For the text-containing cell, return its midpoint in (x, y) coordinate format. 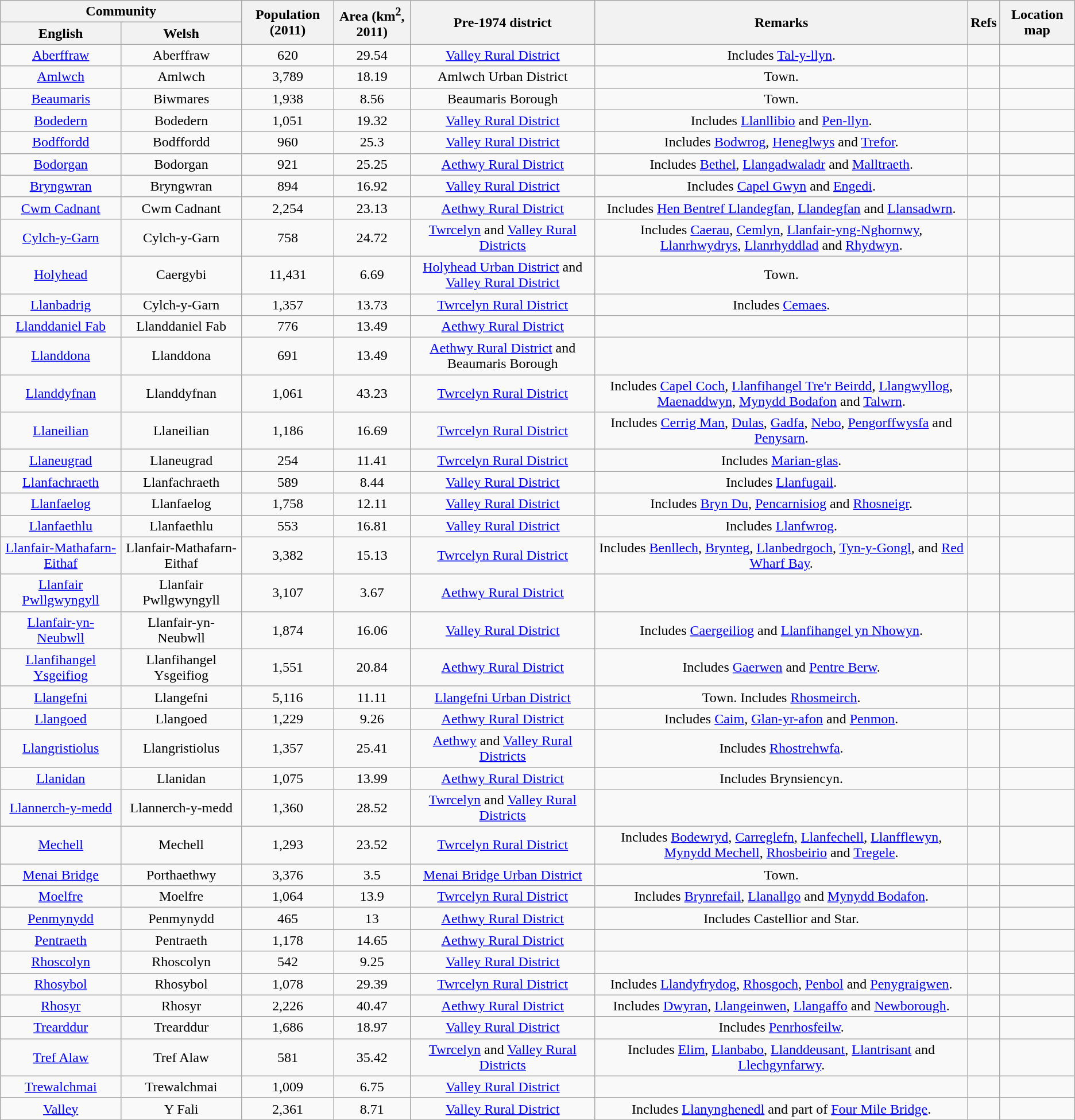
1,064 (288, 897)
24.72 (372, 238)
11.11 (372, 697)
620 (288, 55)
Includes Brynsiencyn. (781, 778)
29.54 (372, 55)
12.11 (372, 504)
Includes Caerau, Cemlyn, Llanfair-yng-Nghornwy, Llanrhwydrys, Llanrhyddlad and Rhydwyn. (781, 238)
Welsh (181, 33)
Includes Tal-y-llyn. (781, 55)
Includes Gaerwen and Pentre Berw. (781, 667)
Amlwch Urban District (502, 77)
Includes Llanllibio and Pen-llyn. (781, 121)
Includes Castellior and Star. (781, 919)
25.25 (372, 164)
3,107 (288, 592)
13.73 (372, 305)
Includes Elim, Llanbabo, Llanddeusant, Llantrisant and Llechgynfarwy. (781, 1057)
1,061 (288, 394)
Y Fali (181, 1109)
9.25 (372, 962)
1,293 (288, 845)
776 (288, 327)
Includes Llanfwrog. (781, 526)
2,254 (288, 208)
2,361 (288, 1109)
Menai Bridge (61, 875)
Includes Dwyran, Llangeinwen, Llangaffo and Newborough. (781, 1006)
1,078 (288, 984)
Biwmares (181, 99)
16.92 (372, 186)
13.9 (372, 897)
1,229 (288, 719)
1,551 (288, 667)
581 (288, 1057)
921 (288, 164)
14.65 (372, 940)
13 (372, 919)
542 (288, 962)
Community (121, 11)
465 (288, 919)
Includes Marian-glas. (781, 460)
Includes Cemaes. (781, 305)
23.13 (372, 208)
11,431 (288, 274)
29.39 (372, 984)
8.44 (372, 482)
1,009 (288, 1087)
589 (288, 482)
960 (288, 142)
553 (288, 526)
Town. Includes Rhosmeirch. (781, 697)
Beaumaris Borough (502, 99)
8.71 (372, 1109)
Includes Caim, Glan-yr-afon and Penmon. (781, 719)
758 (288, 238)
Includes Cerrig Man, Dulas, Gadfa, Nebo, Pengorffwysfa and Penysarn. (781, 431)
3,376 (288, 875)
Includes Llandyfrydog, Rhosgoch, Penbol and Penygraigwen. (781, 984)
28.52 (372, 808)
254 (288, 460)
19.32 (372, 121)
Includes Rhostrehwfa. (781, 749)
9.26 (372, 719)
691 (288, 356)
18.19 (372, 77)
5,116 (288, 697)
18.97 (372, 1028)
Includes Capel Gwyn and Engedi. (781, 186)
1,758 (288, 504)
Includes Llanynghenedl and part of Four Mile Bridge. (781, 1109)
Menai Bridge Urban District (502, 875)
Caergybi (181, 274)
Aethwy and Valley Rural Districts (502, 749)
Location map (1037, 22)
Includes Bryn Du, Pencarnisiog and Rhosneigr. (781, 504)
20.84 (372, 667)
16.81 (372, 526)
1,051 (288, 121)
Porthaethwy (181, 875)
11.41 (372, 460)
1,874 (288, 630)
1,686 (288, 1028)
Includes Capel Coch, Llanfihangel Tre'r Beirdd, Llangwyllog, Maenaddwyn, Mynydd Bodafon and Talwrn. (781, 394)
Beaumaris (61, 99)
23.52 (372, 845)
Includes Benllech, Brynteg, Llanbedrgoch, Tyn-y-Gongl, and Red Wharf Bay. (781, 556)
1,178 (288, 940)
25.41 (372, 749)
3,382 (288, 556)
8.56 (372, 99)
Includes Penrhosfeilw. (781, 1028)
3,789 (288, 77)
35.42 (372, 1057)
13.99 (372, 778)
2,226 (288, 1006)
Includes Bodewryd, Carreglefn, Llanfechell, Llanfflewyn, Mynydd Mechell, Rhosbeirio and Tregele. (781, 845)
25.3 (372, 142)
6.69 (372, 274)
Llangefni Urban District (502, 697)
3.67 (372, 592)
Population (2011) (288, 22)
15.13 (372, 556)
6.75 (372, 1087)
Includes Caergeiliog and Llanfihangel yn Nhowyn. (781, 630)
Includes Brynrefail, Llanallgo and Mynydd Bodafon. (781, 897)
Includes Bethel, Llangadwaladr and Malltraeth. (781, 164)
Remarks (781, 22)
1,938 (288, 99)
Aethwy Rural District and Beaumaris Borough (502, 356)
Holyhead Urban District and Valley Rural District (502, 274)
English (61, 33)
43.23 (372, 394)
Includes Llanfugail. (781, 482)
1,075 (288, 778)
16.69 (372, 431)
1,360 (288, 808)
Includes Hen Bentref Llandegfan, Llandegfan and Llansadwrn. (781, 208)
894 (288, 186)
40.47 (372, 1006)
1,186 (288, 431)
Includes Bodwrog, Heneglwys and Trefor. (781, 142)
Valley (61, 1109)
Llanbadrig (61, 305)
Holyhead (61, 274)
Area (km2, 2011) (372, 22)
3.5 (372, 875)
16.06 (372, 630)
Pre-1974 district (502, 22)
Refs (984, 22)
